From the cell containing the given text, extract its center point as [x, y] coordinate. 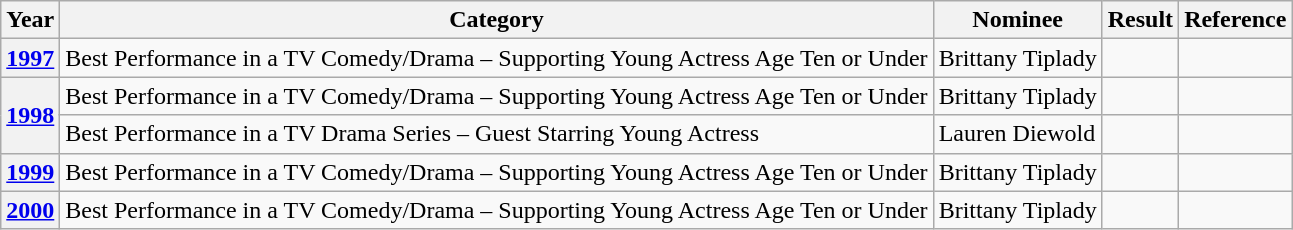
Nominee [1018, 20]
1997 [30, 58]
Lauren Diewold [1018, 134]
1999 [30, 172]
Reference [1236, 20]
2000 [30, 210]
Result [1140, 20]
Best Performance in a TV Drama Series – Guest Starring Young Actress [496, 134]
1998 [30, 115]
Category [496, 20]
Year [30, 20]
